Search for the cell housing the specified text and yield its [x, y] center coordinate. 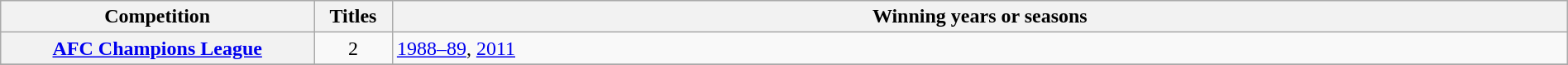
AFC Champions League [157, 48]
Winning years or seasons [979, 17]
2 [354, 48]
1988–89, 2011 [979, 48]
Competition [157, 17]
Titles [354, 17]
